Provide the [x, y] coordinate of the cell's center where the given text is located.  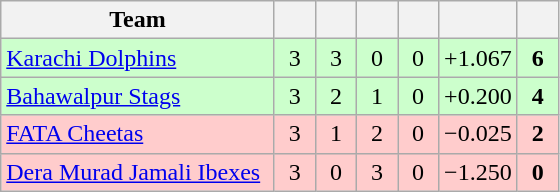
6 [538, 58]
Team [138, 20]
Bahawalpur Stags [138, 96]
−0.025 [478, 134]
+0.200 [478, 96]
FATA Cheetas [138, 134]
−1.250 [478, 172]
4 [538, 96]
Karachi Dolphins [138, 58]
Dera Murad Jamali Ibexes [138, 172]
+1.067 [478, 58]
